Extract the [X, Y] coordinate from the center of the cell holding the provided text.  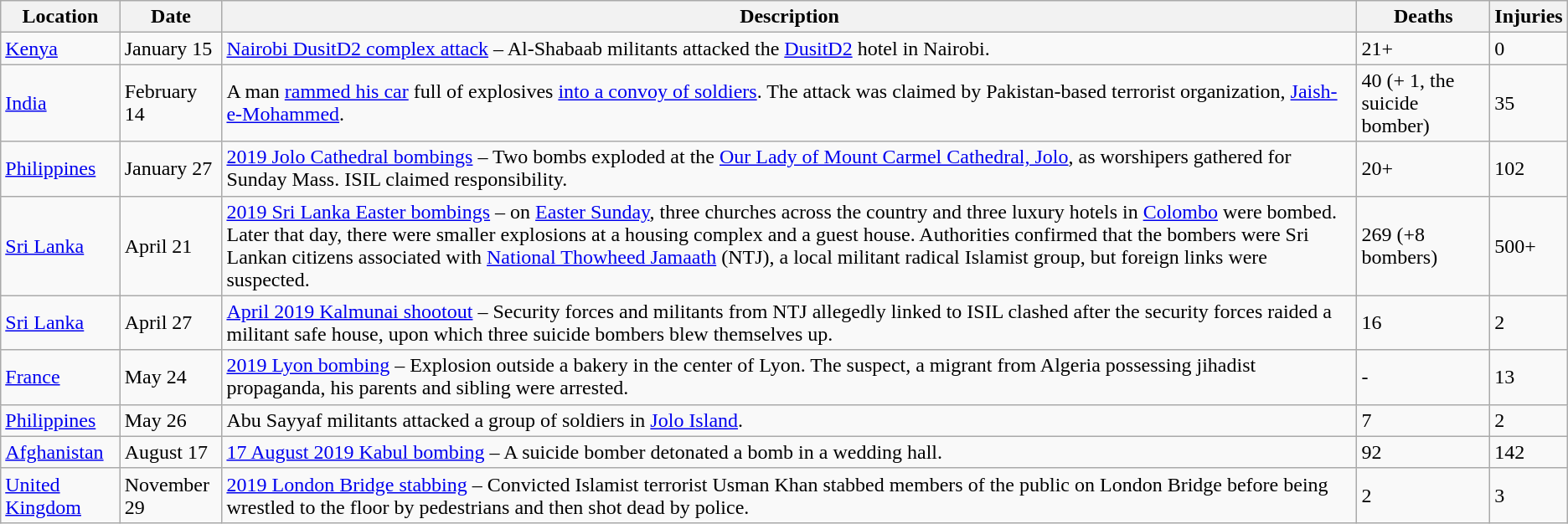
France [60, 377]
August 17 [171, 452]
Injuries [1529, 17]
269 (+8 bombers) [1424, 246]
Deaths [1424, 17]
January 27 [171, 169]
A man rammed his car full of explosives into a convoy of soldiers. The attack was claimed by Pakistan-based terrorist organization, Jaish-e-Mohammed. [789, 103]
40 (+ 1, the suicide bomber) [1424, 103]
Abu Sayyaf militants attacked a group of soldiers in Jolo Island. [789, 420]
Afghanistan [60, 452]
13 [1529, 377]
United Kingdom [60, 496]
India [60, 103]
Kenya [60, 49]
February 14 [171, 103]
November 29 [171, 496]
0 [1529, 49]
Description [789, 17]
Date [171, 17]
17 August 2019 Kabul bombing – A suicide bomber detonated a bomb in a wedding hall. [789, 452]
May 24 [171, 377]
102 [1529, 169]
April 27 [171, 323]
January 15 [171, 49]
92 [1424, 452]
Nairobi DusitD2 complex attack – Al-Shabaab militants attacked the DusitD2 hotel in Nairobi. [789, 49]
Location [60, 17]
- [1424, 377]
7 [1424, 420]
500+ [1529, 246]
May 26 [171, 420]
20+ [1424, 169]
3 [1529, 496]
16 [1424, 323]
142 [1529, 452]
21+ [1424, 49]
35 [1529, 103]
April 21 [171, 246]
